Provide the [x, y] coordinate of the cell's center where the given text is located.  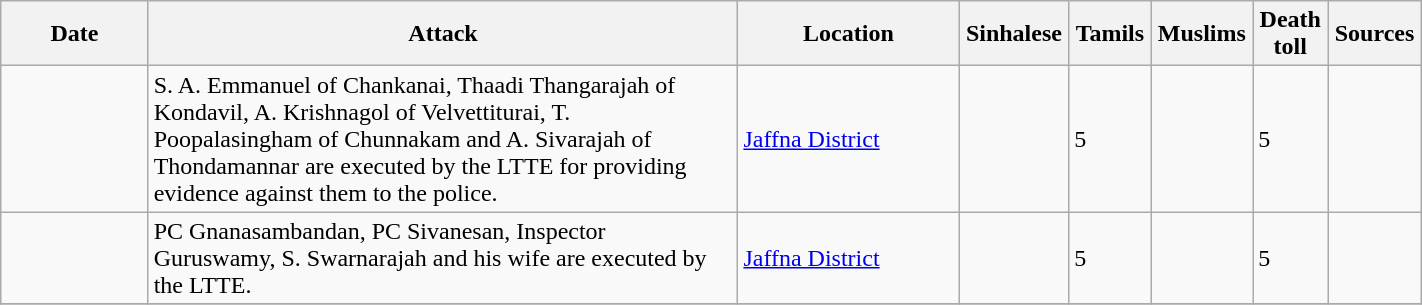
Muslims [1202, 34]
Sinhalese [1014, 34]
Attack [443, 34]
Death toll [1290, 34]
Location [848, 34]
Date [74, 34]
Tamils [1110, 34]
PC Gnanasambandan, PC Sivanesan, Inspector Guruswamy, S. Swarnarajah and his wife are executed by the LTTE. [443, 258]
Sources [1374, 34]
